Return [x, y] of the center of cell containing provided text 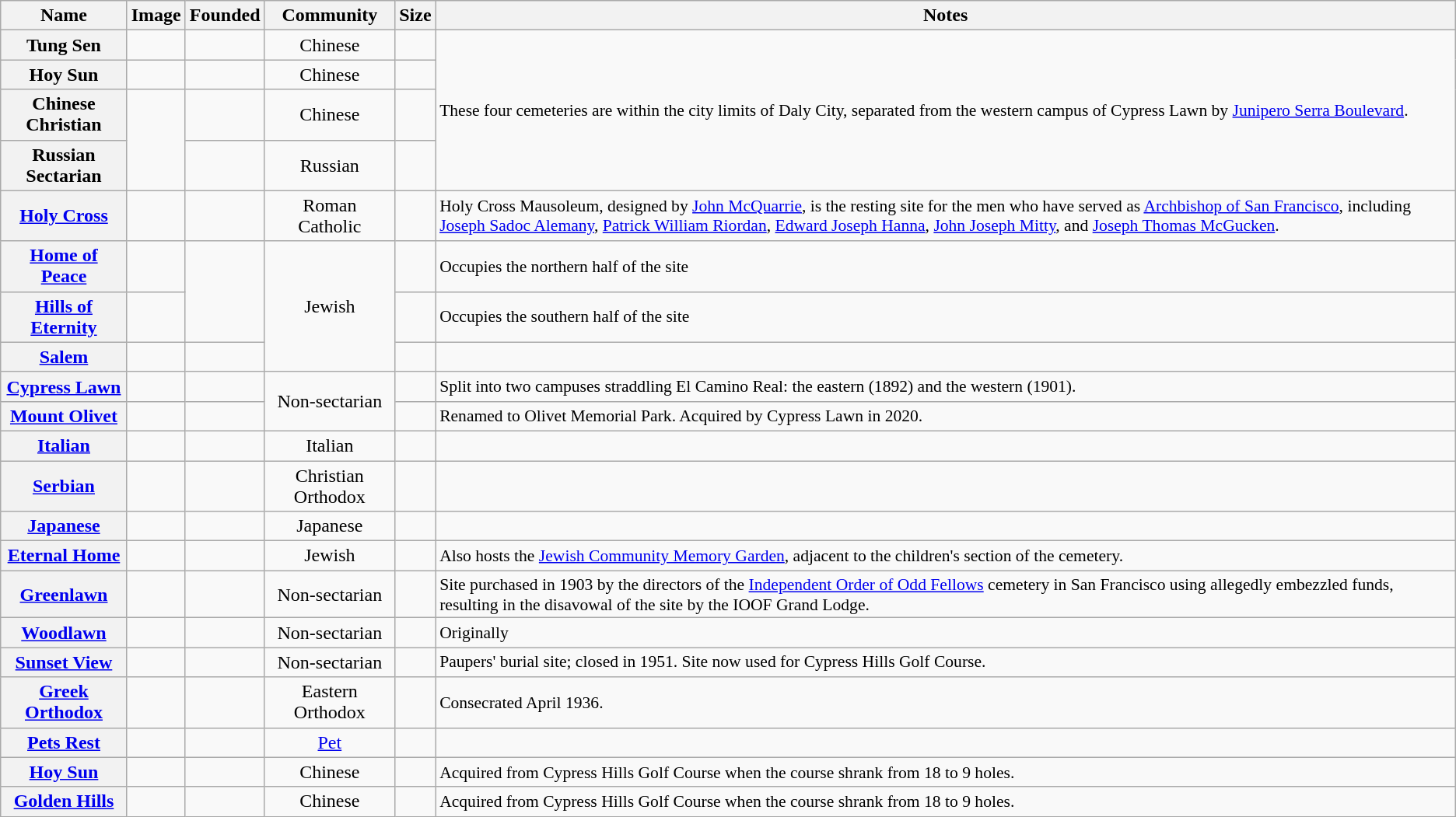
Tung Sen [64, 45]
Consecrated April 1936. [946, 703]
Golden Hills [64, 801]
Serbian [64, 485]
Occupies the northern half of the site [946, 266]
Community [330, 16]
Occupies the southern half of the site [946, 317]
Name [64, 16]
Christian Orthodox [330, 485]
Eastern Orthodox [330, 703]
Also hosts the Jewish Community Memory Garden, adjacent to the children's section of the cemetery. [946, 556]
Russian Sectarian [64, 165]
Home of Peace [64, 266]
Renamed to Olivet Memorial Park. Acquired by Cypress Lawn in 2020. [946, 416]
Chinese Christian [64, 115]
Holy Cross [64, 216]
Pet [330, 742]
Roman Catholic [330, 216]
Greenlawn [64, 594]
Originally [946, 633]
Notes [946, 16]
Image [156, 16]
Eternal Home [64, 556]
Size [415, 16]
Paupers' burial site; closed in 1951. Site now used for Cypress Hills Golf Course. [946, 662]
Russian [330, 165]
Mount Olivet [64, 416]
Cypress Lawn [64, 386]
Founded [225, 16]
Split into two campuses straddling El Camino Real: the eastern (1892) and the western (1901). [946, 386]
These four cemeteries are within the city limits of Daly City, separated from the western campus of Cypress Lawn by Junipero Serra Boulevard. [946, 110]
Woodlawn [64, 633]
Pets Rest [64, 742]
Salem [64, 357]
Sunset View [64, 662]
Greek Orthodox [64, 703]
Hills of Eternity [64, 317]
